Find where the given text appears and provide that cell's center as [X, Y] coordinate. 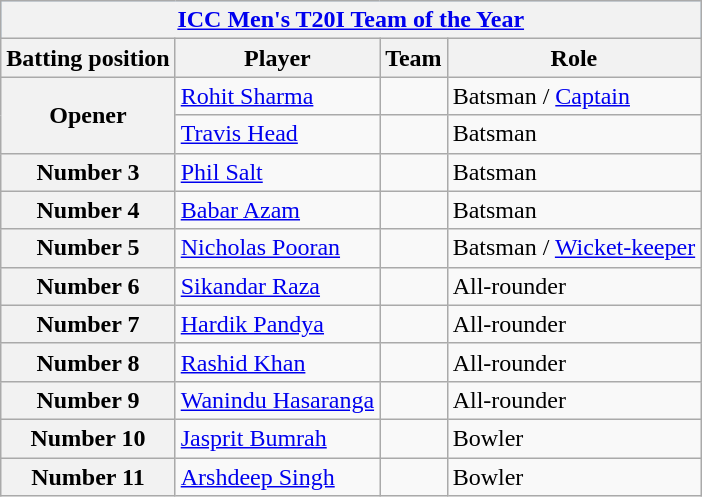
Nicholas Pooran [277, 248]
Number 8 [88, 362]
Arshdeep Singh [277, 477]
Batsman / Captain [574, 96]
Rohit Sharma [277, 96]
Batting position [88, 58]
Travis Head [277, 134]
Player [277, 58]
Batsman / Wicket-keeper [574, 248]
Number 9 [88, 400]
Number 5 [88, 248]
Opener [88, 115]
Number 3 [88, 172]
Number 4 [88, 210]
Rashid Khan [277, 362]
Number 6 [88, 286]
Number 11 [88, 477]
Hardik Pandya [277, 324]
Babar Azam [277, 210]
Jasprit Bumrah [277, 438]
Sikandar Raza [277, 286]
Role [574, 58]
Wanindu Hasaranga [277, 400]
Phil Salt [277, 172]
ICC Men's T20I Team of the Year [351, 20]
Team [414, 58]
Number 10 [88, 438]
Number 7 [88, 324]
